Provide the (X, Y) coordinate of the cell's center where the given text is located.  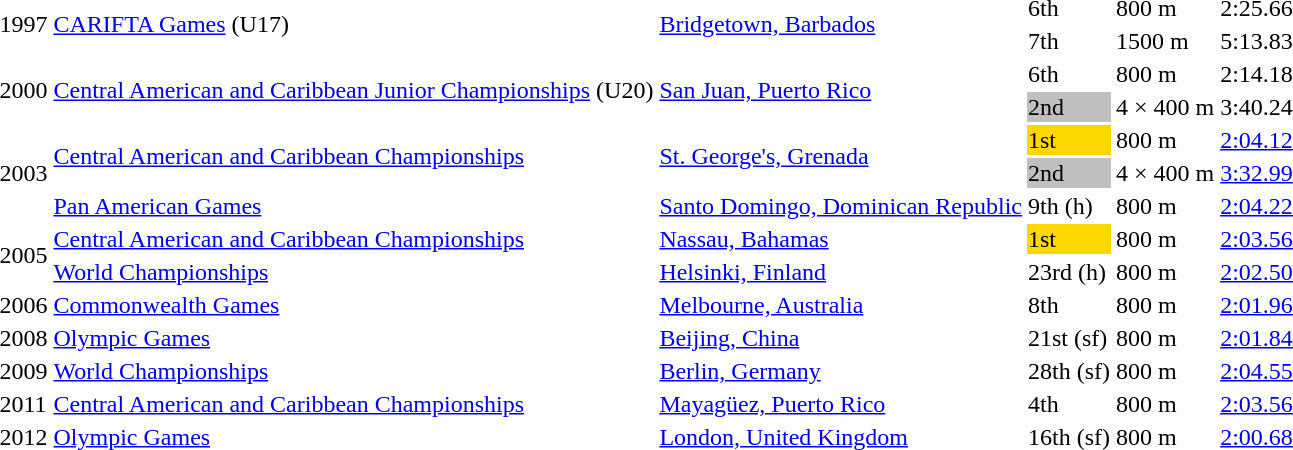
28th (sf) (1070, 371)
7th (1070, 41)
9th (h) (1070, 206)
Melbourne, Australia (841, 305)
Olympic Games (354, 338)
Nassau, Bahamas (841, 239)
Berlin, Germany (841, 371)
Beijing, China (841, 338)
San Juan, Puerto Rico (841, 90)
Helsinki, Finland (841, 272)
4th (1070, 404)
Pan American Games (354, 206)
23rd (h) (1070, 272)
Central American and Caribbean Junior Championships (U20) (354, 90)
Santo Domingo, Dominican Republic (841, 206)
21st (sf) (1070, 338)
Mayagüez, Puerto Rico (841, 404)
6th (1070, 74)
St. George's, Grenada (841, 156)
Commonwealth Games (354, 305)
8th (1070, 305)
1500 m (1164, 41)
